For the text-containing cell, return its midpoint in [x, y] coordinate format. 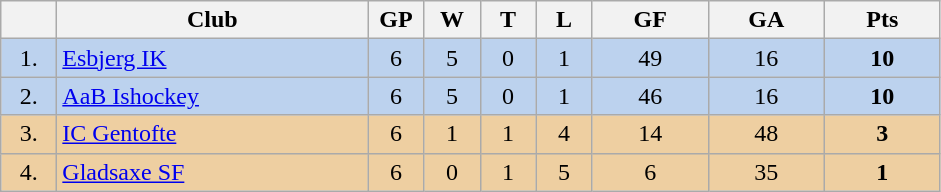
GP [396, 20]
L [564, 20]
GF [650, 20]
3 [882, 134]
46 [650, 96]
48 [766, 134]
IC Gentofte [212, 134]
35 [766, 172]
49 [650, 58]
AaB Ishockey [212, 96]
T [508, 20]
Club [212, 20]
2. [29, 96]
Esbjerg IK [212, 58]
1. [29, 58]
4 [564, 134]
W [452, 20]
14 [650, 134]
Pts [882, 20]
4. [29, 172]
GA [766, 20]
3. [29, 134]
Gladsaxe SF [212, 172]
